Capture the cell that displays the provided text and extract its [X, Y] central coordinate. 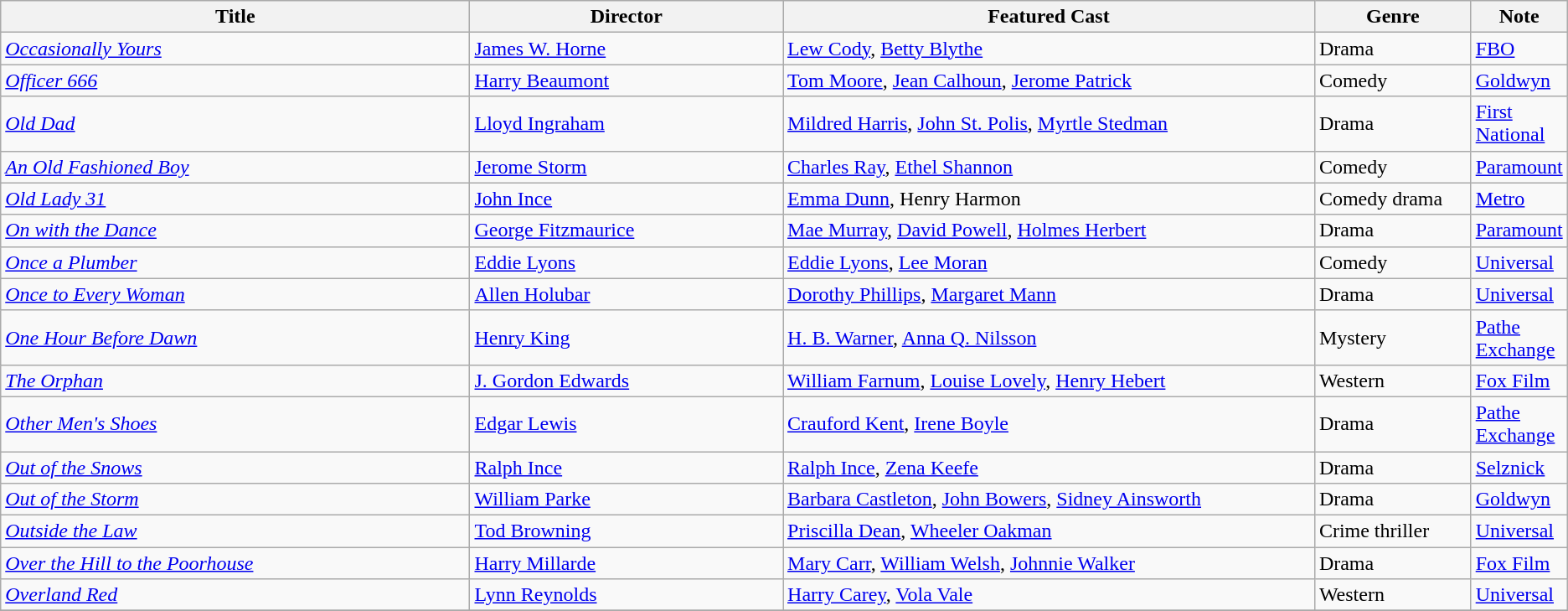
Ralph Ince [627, 467]
Outside the Law [235, 531]
Occasionally Yours [235, 49]
Mae Murray, David Powell, Holmes Herbert [1049, 230]
Once to Every Woman [235, 294]
H. B. Warner, Anna Q. Nilsson [1049, 337]
Comedy drama [1392, 199]
J. Gordon Edwards [627, 381]
Lloyd Ingraham [627, 124]
Crime thriller [1392, 531]
An Old Fashioned Boy [235, 167]
Title [235, 17]
Overland Red [235, 595]
Priscilla Dean, Wheeler Oakman [1049, 531]
Metro [1519, 199]
Old Dad [235, 124]
Eddie Lyons, Lee Moran [1049, 262]
James W. Horne [627, 49]
Dorothy Phillips, Margaret Mann [1049, 294]
Ralph Ince, Zena Keefe [1049, 467]
Featured Cast [1049, 17]
Tod Browning [627, 531]
Lew Cody, Betty Blythe [1049, 49]
On with the Dance [235, 230]
Crauford Kent, Irene Boyle [1049, 424]
Other Men's Shoes [235, 424]
Mildred Harris, John St. Polis, Myrtle Stedman [1049, 124]
William Farnum, Louise Lovely, Henry Hebert [1049, 381]
Once a Plumber [235, 262]
George Fitzmaurice [627, 230]
One Hour Before Dawn [235, 337]
Lynn Reynolds [627, 595]
John Ince [627, 199]
Note [1519, 17]
Old Lady 31 [235, 199]
Tom Moore, Jean Calhoun, Jerome Patrick [1049, 80]
Emma Dunn, Henry Harmon [1049, 199]
Harry Carey, Vola Vale [1049, 595]
The Orphan [235, 381]
FBO [1519, 49]
Eddie Lyons [627, 262]
Director [627, 17]
Charles Ray, Ethel Shannon [1049, 167]
Allen Holubar [627, 294]
Harry Beaumont [627, 80]
Mary Carr, William Welsh, Johnnie Walker [1049, 563]
William Parke [627, 500]
Genre [1392, 17]
Out of the Storm [235, 500]
Over the Hill to the Poorhouse [235, 563]
First National [1519, 124]
Jerome Storm [627, 167]
Barbara Castleton, John Bowers, Sidney Ainsworth [1049, 500]
Out of the Snows [235, 467]
Edgar Lewis [627, 424]
Selznick [1519, 467]
Mystery [1392, 337]
Officer 666 [235, 80]
Henry King [627, 337]
Harry Millarde [627, 563]
